Return (x, y) of the center of cell containing provided text 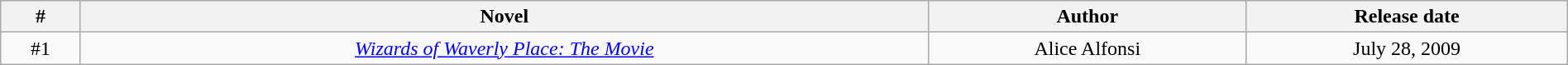
# (41, 17)
July 28, 2009 (1407, 48)
Author (1087, 17)
Novel (504, 17)
Alice Alfonsi (1087, 48)
Wizards of Waverly Place: The Movie (504, 48)
Release date (1407, 17)
#1 (41, 48)
